Identify which cell holds the provided text, then report its (X, Y) central coordinate. 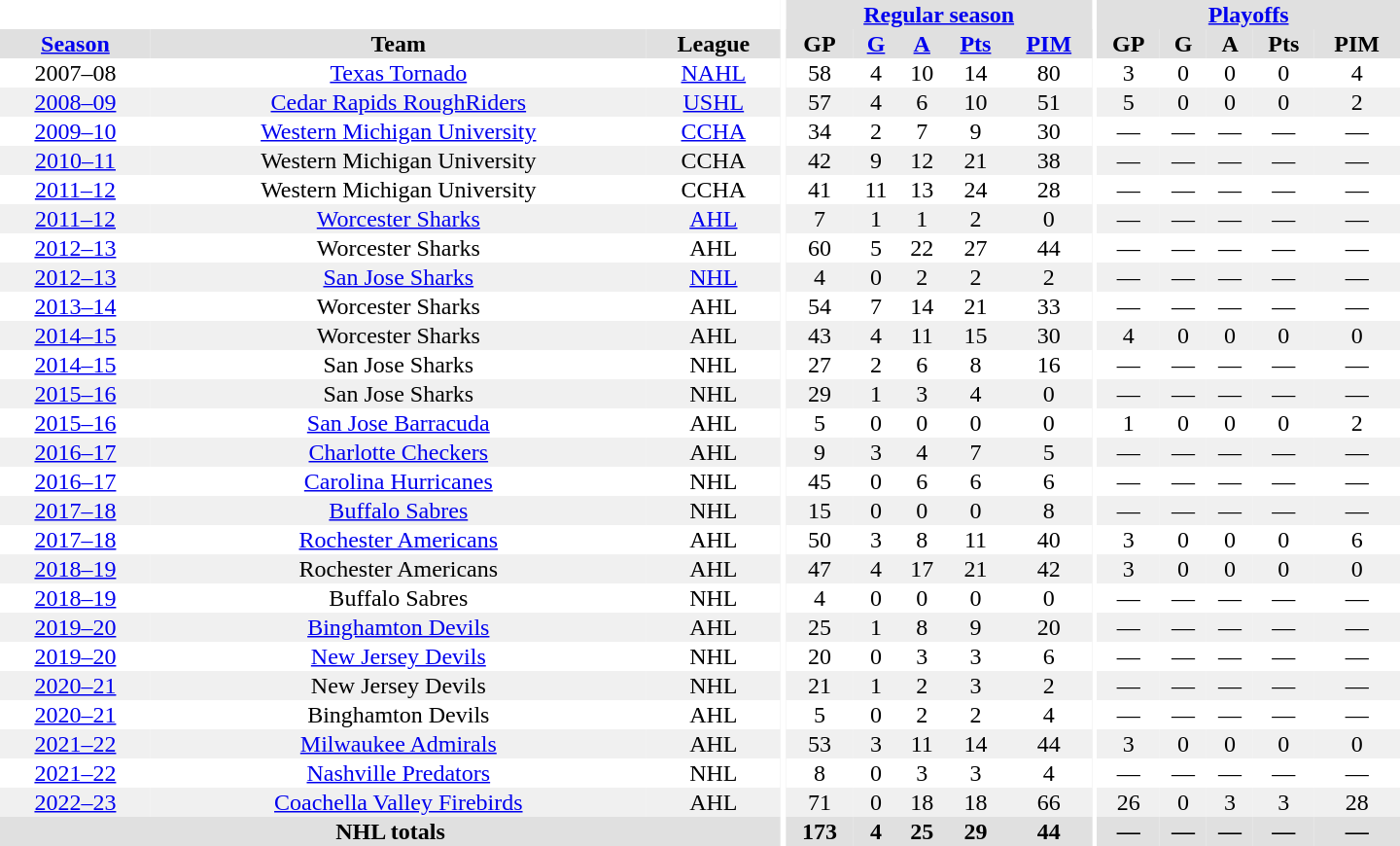
NHL totals (391, 831)
Team (399, 44)
13 (922, 190)
43 (819, 335)
Season (76, 44)
San Jose Barracuda (399, 423)
NAHL (714, 73)
40 (1049, 540)
54 (819, 306)
Milwaukee Admirals (399, 744)
34 (819, 131)
58 (819, 73)
Texas Tornado (399, 73)
80 (1049, 73)
2007–08 (76, 73)
41 (819, 190)
2013–14 (76, 306)
47 (819, 569)
71 (819, 802)
Regular season (939, 15)
2022–23 (76, 802)
51 (1049, 102)
2010–11 (76, 160)
33 (1049, 306)
Nashville Predators (399, 773)
24 (975, 190)
League (714, 44)
66 (1049, 802)
Carolina Hurricanes (399, 481)
38 (1049, 160)
Playoffs (1248, 15)
2009–10 (76, 131)
60 (819, 248)
Coachella Valley Firebirds (399, 802)
53 (819, 744)
50 (819, 540)
22 (922, 248)
57 (819, 102)
Cedar Rapids RoughRiders (399, 102)
2008–09 (76, 102)
17 (922, 569)
USHL (714, 102)
45 (819, 481)
12 (922, 160)
16 (1049, 365)
Charlotte Checkers (399, 452)
26 (1128, 802)
173 (819, 831)
